From the cell containing the given text, extract its center point as (X, Y) coordinate. 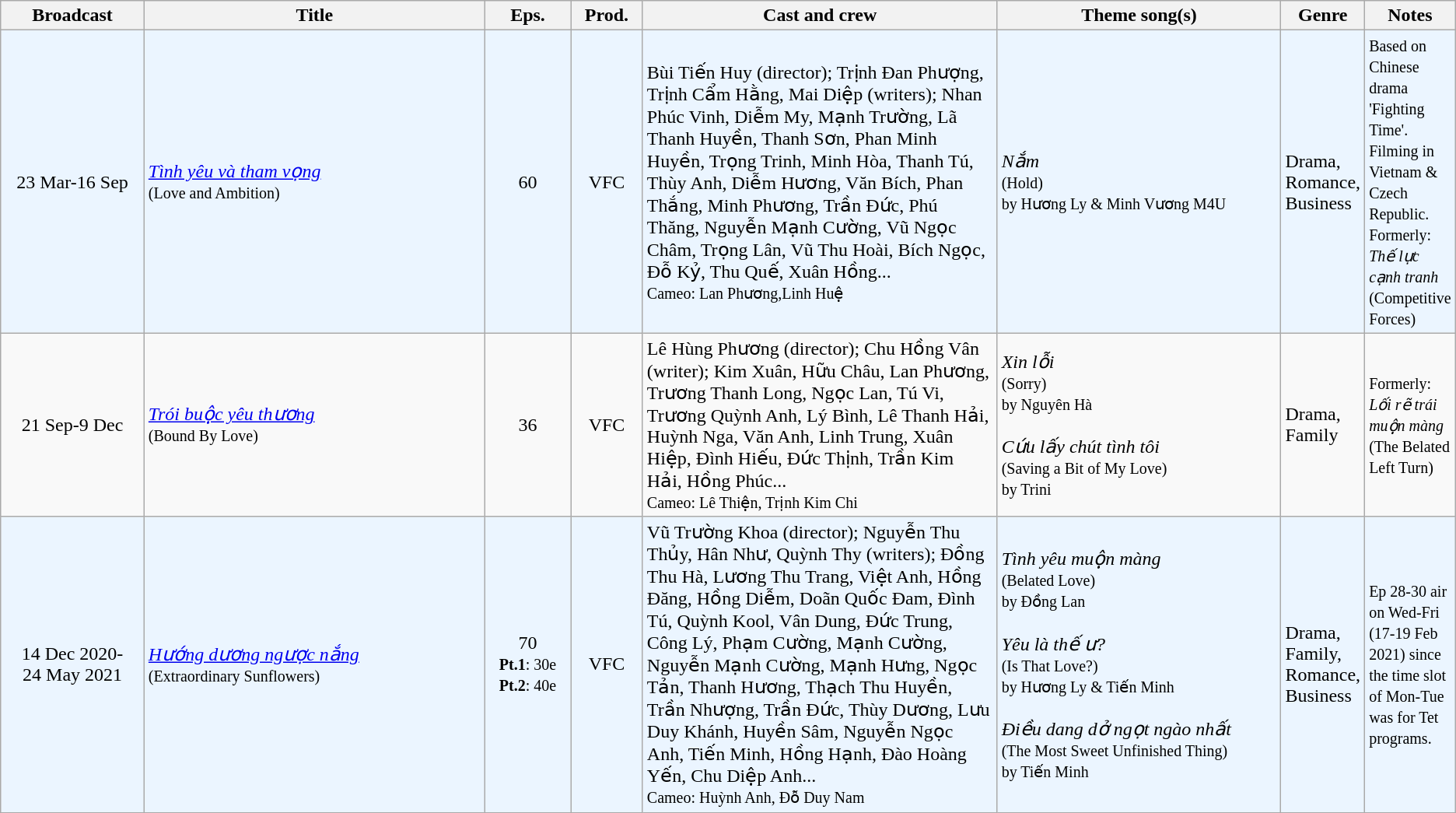
23 Mar-16 Sep (73, 182)
Drama, Family (1323, 425)
Genre (1323, 16)
Prod. (607, 16)
Drama, Family, Romance, Business (1323, 664)
Drama, Romance, Business (1323, 182)
14 Dec 2020-24 May 2021 (73, 664)
Xin lỗi (Sorry)by Nguyên HàCứu lấy chút tình tôi (Saving a Bit of My Love)by Trini (1139, 425)
Nắm (Hold)by Hương Ly & Minh Vương M4U (1139, 182)
Hướng dương ngược nắng (Extraordinary Sunflowers) (314, 664)
60 (527, 182)
Ep 28-30 air on Wed-Fri (17-19 Feb 2021) since the time slot of Mon-Tue was for Tet programs. (1411, 664)
Trói buộc yêu thương (Bound By Love) (314, 425)
70 Pt.1: 30ePt.2: 40e (527, 664)
Title (314, 16)
Notes (1411, 16)
Formerly: Lối rẽ trái muộn màng(The Belated Left Turn) (1411, 425)
Cast and crew (820, 16)
Based on Chinese drama 'Fighting Time'.Filming in Vietnam & Czech Republic.Formerly: Thế lực cạnh tranh(Competitive Forces) (1411, 182)
Eps. (527, 16)
Tình yêu và tham vọng (Love and Ambition) (314, 182)
36 (527, 425)
21 Sep-9 Dec (73, 425)
Theme song(s) (1139, 16)
Broadcast (73, 16)
